Identify which cell holds the provided text, then report its [x, y] central coordinate. 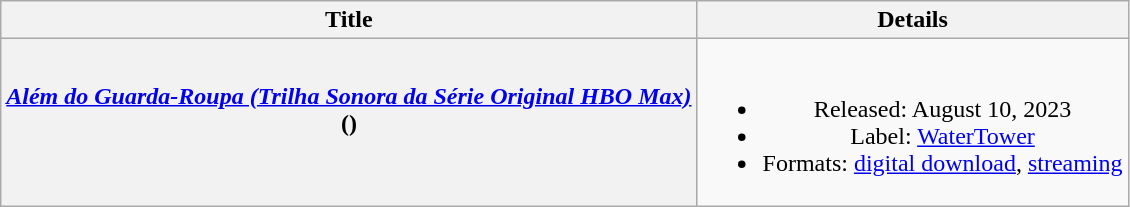
Released: August 10, 2023Label: WaterTowerFormats: digital download, streaming [912, 122]
Title [349, 20]
Além do Guarda-Roupa (Trilha Sonora da Série Original HBO Max)() [349, 122]
Details [912, 20]
